Identify which cell holds the provided text, then report its [x, y] central coordinate. 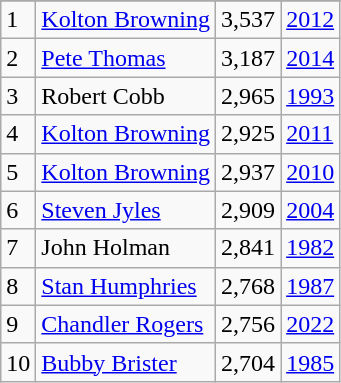
2,841 [248, 248]
1987 [310, 286]
1993 [310, 96]
Robert Cobb [126, 96]
1982 [310, 248]
Steven Jyles [126, 210]
2010 [310, 172]
Chandler Rogers [126, 324]
5 [18, 172]
Pete Thomas [126, 58]
3,537 [248, 20]
2022 [310, 324]
2014 [310, 58]
Bubby Brister [126, 362]
2,768 [248, 286]
Stan Humphries [126, 286]
2012 [310, 20]
2,704 [248, 362]
2,756 [248, 324]
6 [18, 210]
2,909 [248, 210]
2011 [310, 134]
9 [18, 324]
2,937 [248, 172]
2004 [310, 210]
2,965 [248, 96]
1985 [310, 362]
1 [18, 20]
John Holman [126, 248]
3 [18, 96]
2,925 [248, 134]
8 [18, 286]
7 [18, 248]
4 [18, 134]
2 [18, 58]
10 [18, 362]
3,187 [248, 58]
